Return [x, y] of the center of cell containing provided text 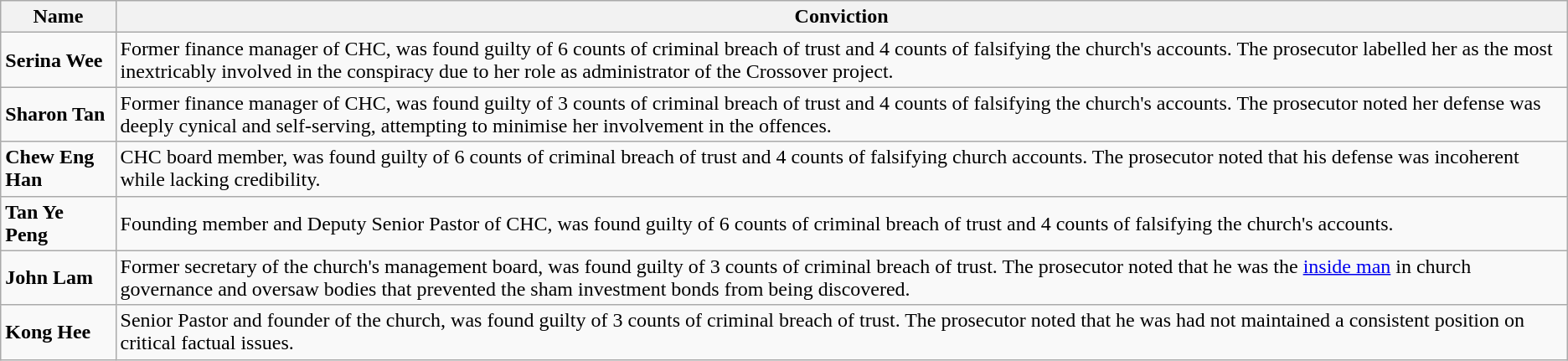
Chew Eng Han [59, 169]
Kong Hee [59, 332]
Serina Wee [59, 60]
Sharon Tan [59, 114]
John Lam [59, 278]
Name [59, 17]
Conviction [841, 17]
Tan Ye Peng [59, 223]
